Extract the (x, y) coordinate from the center of the cell holding the provided text.  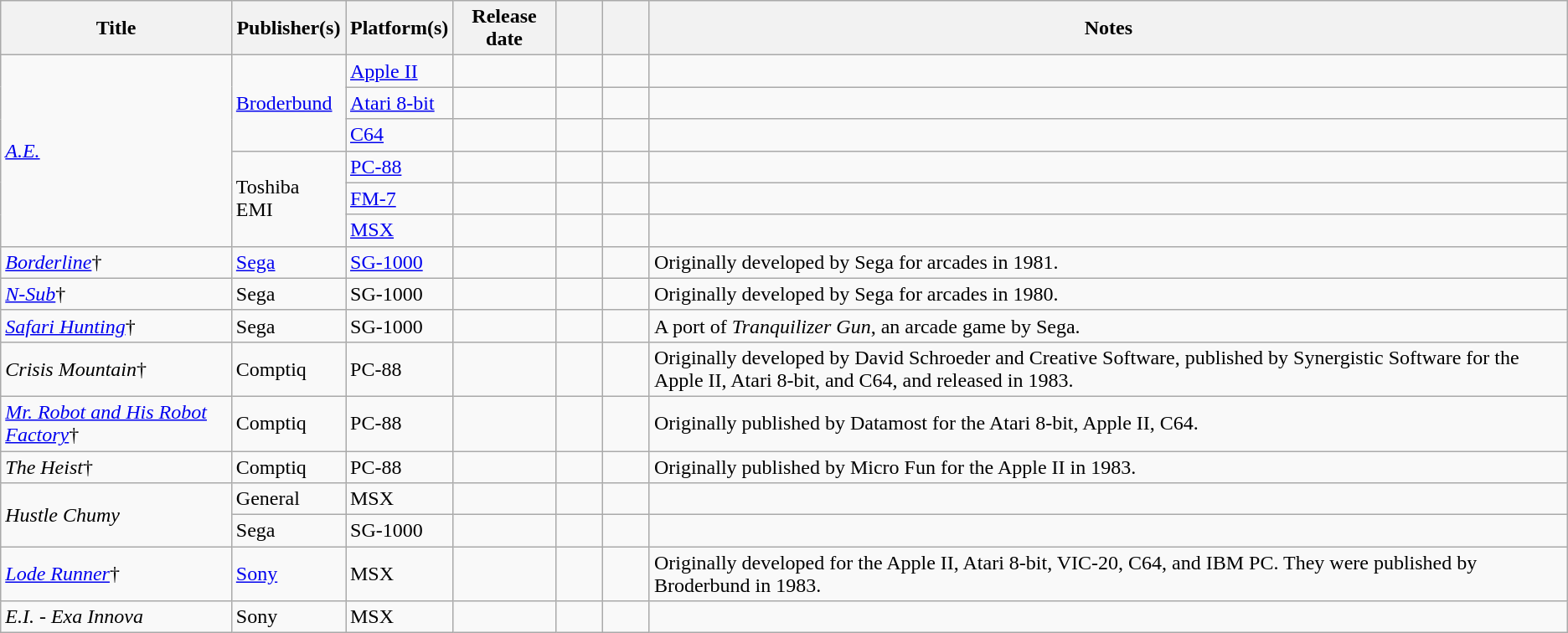
Publisher(s) (288, 28)
Hustle Chumy (116, 515)
C64 (399, 135)
Originally published by Micro Fun for the Apple II in 1983. (1108, 466)
Notes (1108, 28)
Borderline† (116, 262)
A.E. (116, 151)
Originally published by Datamost for the Atari 8-bit, Apple II, C64. (1108, 424)
Originally developed by Sega for arcades in 1980. (1108, 294)
A port of Tranquilizer Gun, an arcade game by Sega. (1108, 326)
Safari Hunting† (116, 326)
E.I. - Exa Innova (116, 617)
Originally developed by Sega for arcades in 1981. (1108, 262)
Toshiba EMI (288, 198)
Release date (504, 28)
General (288, 499)
Lode Runner† (116, 574)
Title (116, 28)
Apple II (399, 71)
FM-7 (399, 198)
The Heist† (116, 466)
N-Sub† (116, 294)
Crisis Mountain† (116, 368)
Broderbund (288, 103)
Atari 8-bit (399, 103)
Mr. Robot and His Robot Factory† (116, 424)
Platform(s) (399, 28)
Originally developed for the Apple II, Atari 8-bit, VIC-20, C64, and IBM PC. They were published by Broderbund in 1983. (1108, 574)
